Capture the cell that displays the provided text and extract its (x, y) central coordinate. 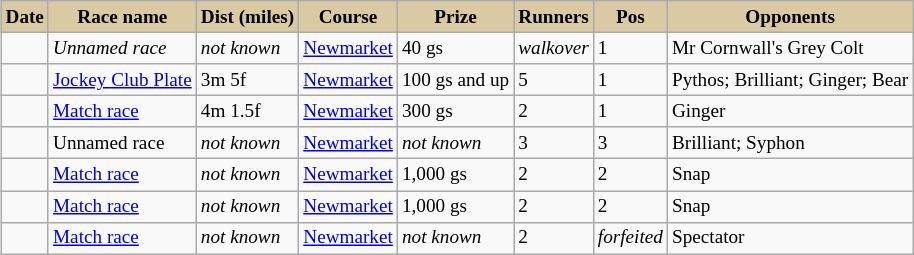
Prize (455, 17)
300 gs (455, 111)
walkover (554, 48)
Pos (630, 17)
Opponents (790, 17)
Jockey Club Plate (122, 80)
Runners (554, 17)
5 (554, 80)
3m 5f (247, 80)
Course (348, 17)
Spectator (790, 238)
40 gs (455, 48)
Brilliant; Syphon (790, 143)
4m 1.5f (247, 111)
Ginger (790, 111)
Race name (122, 17)
Dist (miles) (247, 17)
100 gs and up (455, 80)
Mr Cornwall's Grey Colt (790, 48)
forfeited (630, 238)
Pythos; Brilliant; Ginger; Bear (790, 80)
Date (25, 17)
